From the cell containing the given text, extract its center point as (X, Y) coordinate. 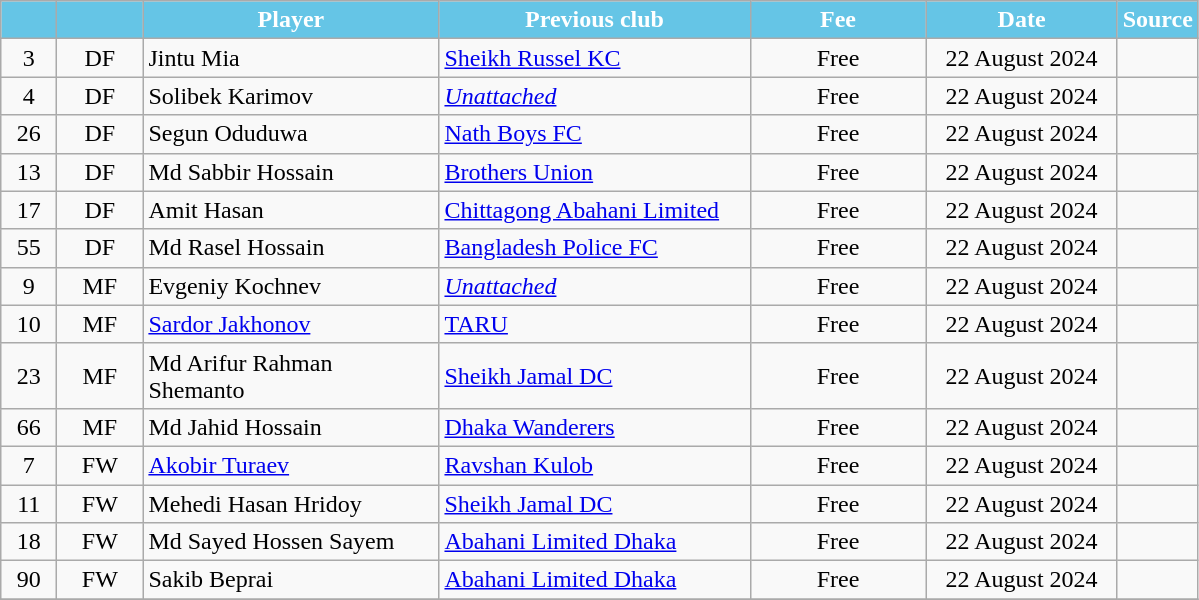
Md Rasel Hossain (291, 248)
13 (29, 172)
Previous club (594, 20)
Segun Oduduwa (291, 134)
Dhaka Wanderers (594, 427)
Md Arifur Rahman Shemanto (291, 376)
3 (29, 58)
Nath Boys FC (594, 134)
55 (29, 248)
Solibek Karimov (291, 96)
7 (29, 465)
66 (29, 427)
11 (29, 503)
Brothers Union (594, 172)
Jintu Mia (291, 58)
Bangladesh Police FC (594, 248)
TARU (594, 324)
Date (1022, 20)
Evgeniy Kochnev (291, 286)
Source (1158, 20)
Sardor Jakhonov (291, 324)
Sakib Beprai (291, 580)
Sheikh Russel KC (594, 58)
9 (29, 286)
Md Jahid Hossain (291, 427)
10 (29, 324)
4 (29, 96)
23 (29, 376)
Fee (838, 20)
Md Sabbir Hossain (291, 172)
Player (291, 20)
Akobir Turaev (291, 465)
17 (29, 210)
26 (29, 134)
Ravshan Kulob (594, 465)
Md Sayed Hossen Sayem (291, 542)
Amit Hasan (291, 210)
18 (29, 542)
90 (29, 580)
Chittagong Abahani Limited (594, 210)
Mehedi Hasan Hridoy (291, 503)
